Provide the (x, y) coordinate of the cell's center where the given text is located.  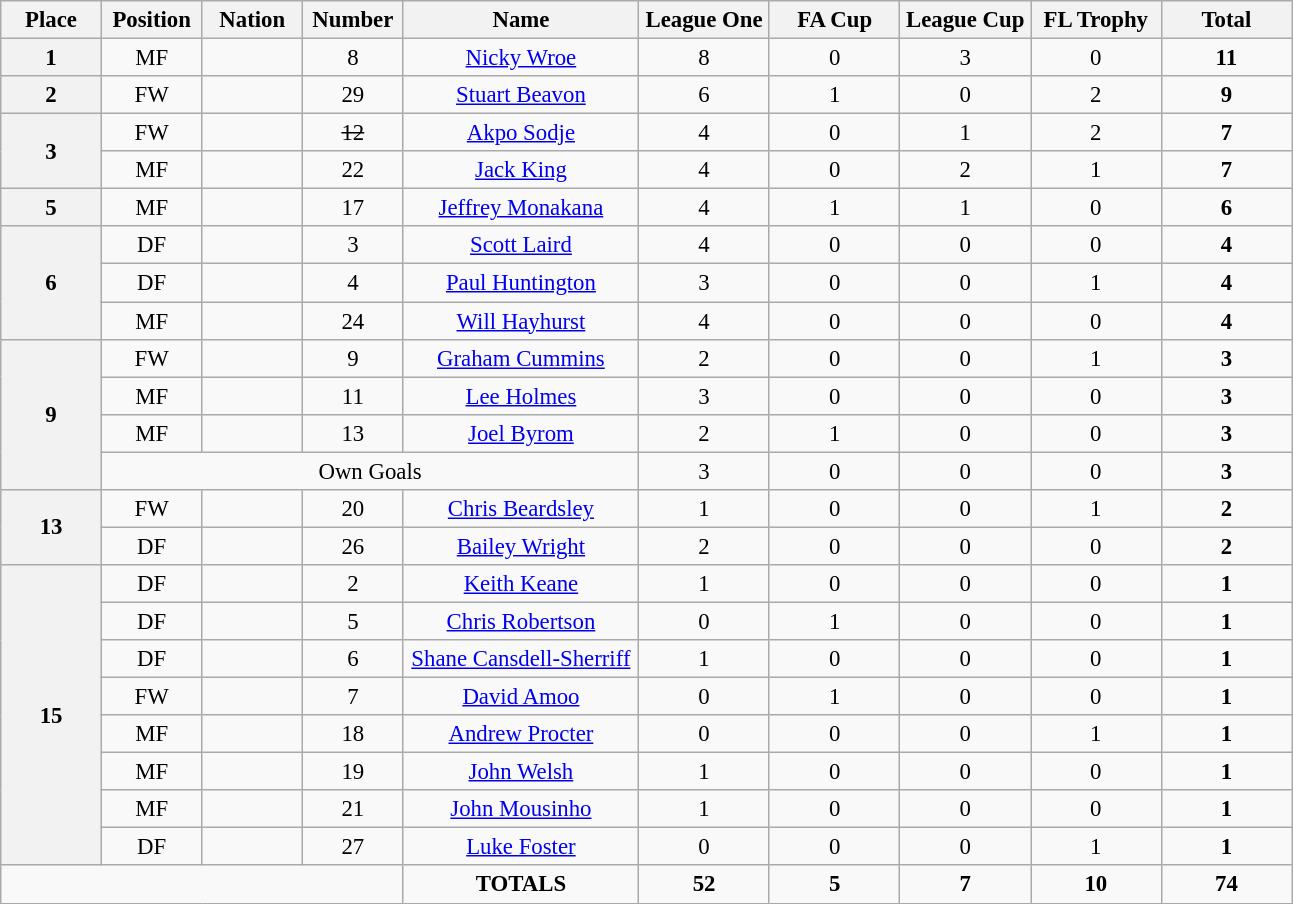
26 (354, 546)
Stuart Beavon (521, 95)
Nation (252, 20)
52 (704, 885)
15 (52, 716)
Lee Holmes (521, 396)
Jack King (521, 170)
27 (354, 847)
FA Cup (834, 20)
Chris Beardsley (521, 509)
Place (52, 20)
Name (521, 20)
Total (1226, 20)
Keith Keane (521, 584)
League Cup (966, 20)
Scott Laird (521, 245)
24 (354, 321)
18 (354, 734)
Andrew Procter (521, 734)
Own Goals (370, 471)
22 (354, 170)
John Mousinho (521, 809)
Akpo Sodje (521, 133)
19 (354, 772)
74 (1226, 885)
Luke Foster (521, 847)
29 (354, 95)
Nicky Wroe (521, 58)
12 (354, 133)
TOTALS (521, 885)
Position (152, 20)
Joel Byrom (521, 433)
Number (354, 20)
17 (354, 208)
Will Hayhurst (521, 321)
Chris Robertson (521, 621)
Jeffrey Monakana (521, 208)
Shane Cansdell-Sherriff (521, 659)
John Welsh (521, 772)
Graham Cummins (521, 358)
Bailey Wright (521, 546)
10 (1096, 885)
League One (704, 20)
21 (354, 809)
David Amoo (521, 697)
20 (354, 509)
Paul Huntington (521, 283)
FL Trophy (1096, 20)
